Locate the cell with the specified text and output its [X, Y] center coordinate. 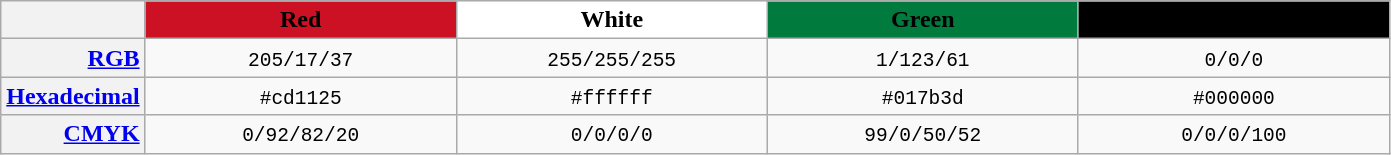
Black [1234, 20]
Green [922, 20]
#000000 [1234, 96]
0/0/0 [1234, 58]
0/0/0/0 [612, 134]
1/123/61 [922, 58]
205/17/37 [300, 58]
RGB [73, 58]
255/255/255 [612, 58]
Red [300, 20]
White [612, 20]
99/0/50/52 [922, 134]
#017b3d [922, 96]
0/0/0/100 [1234, 134]
#ffffff [612, 96]
CMYK [73, 134]
0/92/82/20 [300, 134]
#cd1125 [300, 96]
Hexadecimal [73, 96]
